Return the [x, y] coordinate for the center point of the cell that contains the specified text.  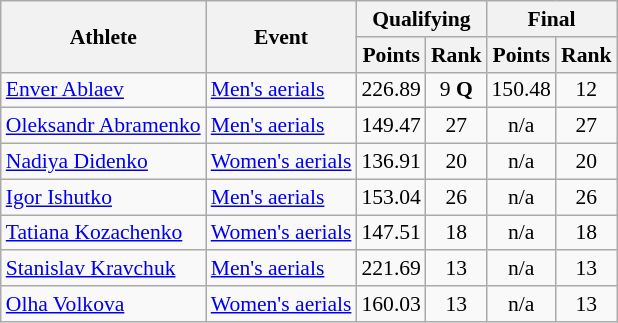
221.69 [390, 269]
Igor Ishutko [104, 197]
226.89 [390, 90]
Qualifying [421, 19]
136.91 [390, 162]
Enver Ablaev [104, 90]
Nadiya Didenko [104, 162]
12 [586, 90]
Final [551, 19]
Stanislav Kravchuk [104, 269]
Olha Volkova [104, 304]
149.47 [390, 126]
9 Q [456, 90]
150.48 [520, 90]
147.51 [390, 233]
160.03 [390, 304]
Event [282, 36]
Tatiana Kozachenko [104, 233]
Oleksandr Abramenko [104, 126]
Athlete [104, 36]
153.04 [390, 197]
